For the text-containing cell, return its midpoint in (X, Y) coordinate format. 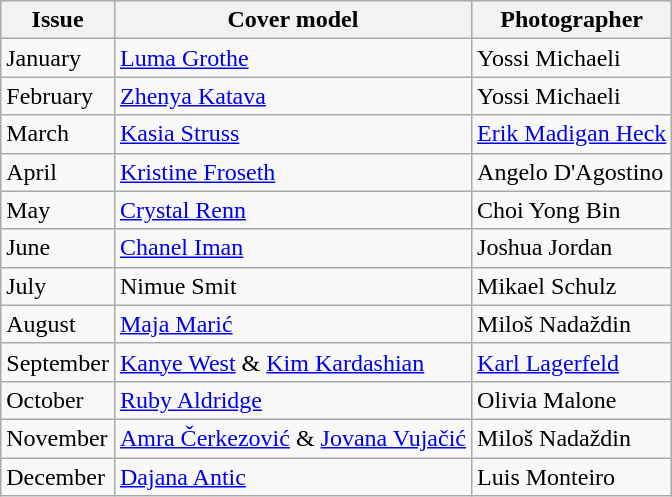
Chanel Iman (292, 248)
Cover model (292, 20)
Olivia Malone (572, 400)
February (58, 96)
Photographer (572, 20)
January (58, 58)
Joshua Jordan (572, 248)
September (58, 362)
Dajana Antic (292, 477)
Crystal Renn (292, 210)
Luma Grothe (292, 58)
Karl Lagerfeld (572, 362)
August (58, 324)
Ruby Aldridge (292, 400)
Maja Marić (292, 324)
Amra Čerkezović & Jovana Vujačić (292, 438)
Kristine Froseth (292, 172)
December (58, 477)
Nimue Smit (292, 286)
April (58, 172)
Zhenya Katava (292, 96)
Mikael Schulz (572, 286)
Luis Monteiro (572, 477)
June (58, 248)
Kanye West & Kim Kardashian (292, 362)
March (58, 134)
October (58, 400)
Erik Madigan Heck (572, 134)
Choi Yong Bin (572, 210)
July (58, 286)
Kasia Struss (292, 134)
Angelo D'Agostino (572, 172)
November (58, 438)
Issue (58, 20)
May (58, 210)
